From the cell containing the given text, extract its center point as (x, y) coordinate. 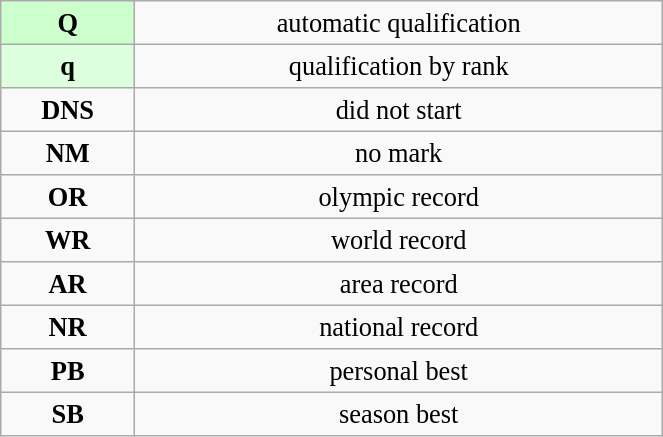
SB (68, 414)
WR (68, 240)
OR (68, 197)
automatic qualification (399, 22)
season best (399, 414)
national record (399, 327)
olympic record (399, 197)
world record (399, 240)
no mark (399, 153)
Q (68, 22)
area record (399, 284)
AR (68, 284)
q (68, 66)
DNS (68, 109)
NR (68, 327)
NM (68, 153)
qualification by rank (399, 66)
PB (68, 371)
did not start (399, 109)
personal best (399, 371)
